Extract the (x, y) coordinate from the center of the cell holding the provided text.  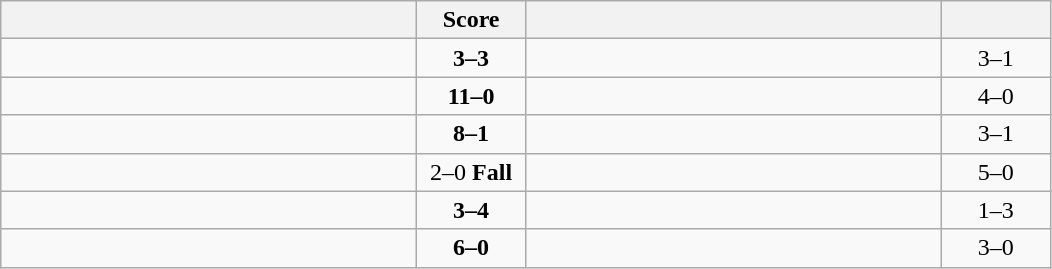
3–3 (472, 58)
6–0 (472, 248)
11–0 (472, 96)
5–0 (996, 172)
3–0 (996, 248)
2–0 Fall (472, 172)
8–1 (472, 134)
1–3 (996, 210)
4–0 (996, 96)
3–4 (472, 210)
Score (472, 20)
